Identify which cell holds the provided text, then report its (x, y) central coordinate. 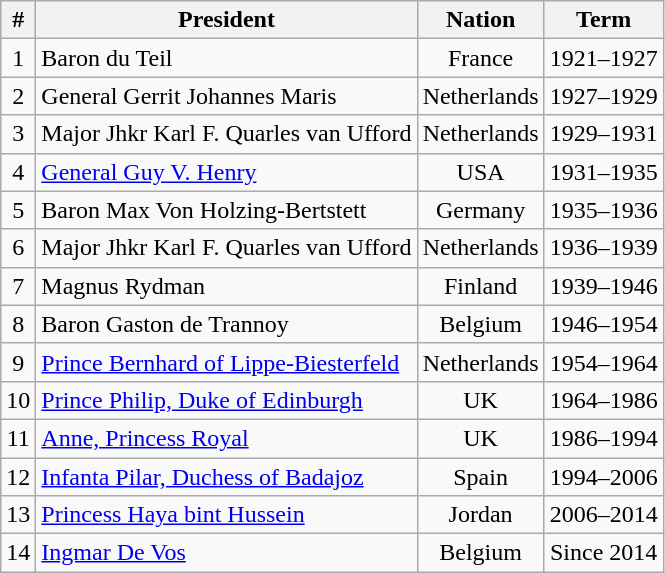
10 (18, 400)
2006–2014 (604, 515)
Baron Max Von Holzing-Bertstett (226, 210)
Prince Philip, Duke of Edinburgh (226, 400)
6 (18, 248)
5 (18, 210)
Jordan (480, 515)
11 (18, 438)
1935–1936 (604, 210)
# (18, 20)
1939–1946 (604, 286)
7 (18, 286)
General Gerrit Johannes Maris (226, 96)
1946–1954 (604, 324)
Infanta Pilar, Duchess of Badajoz (226, 477)
Term (604, 20)
Spain (480, 477)
8 (18, 324)
General Guy V. Henry (226, 172)
Princess Haya bint Hussein (226, 515)
President (226, 20)
Since 2014 (604, 553)
Finland (480, 286)
Baron Gaston de Trannoy (226, 324)
1964–1986 (604, 400)
4 (18, 172)
Ingmar De Vos (226, 553)
Prince Bernhard of Lippe-Biesterfeld (226, 362)
1 (18, 58)
Germany (480, 210)
2 (18, 96)
Nation (480, 20)
Baron du Teil (226, 58)
14 (18, 553)
3 (18, 134)
1927–1929 (604, 96)
1929–1931 (604, 134)
1936–1939 (604, 248)
Anne, Princess Royal (226, 438)
Magnus Rydman (226, 286)
1994–2006 (604, 477)
France (480, 58)
1931–1935 (604, 172)
1954–1964 (604, 362)
9 (18, 362)
USA (480, 172)
12 (18, 477)
1921–1927 (604, 58)
13 (18, 515)
1986–1994 (604, 438)
